Capture the cell that displays the provided text and extract its [x, y] central coordinate. 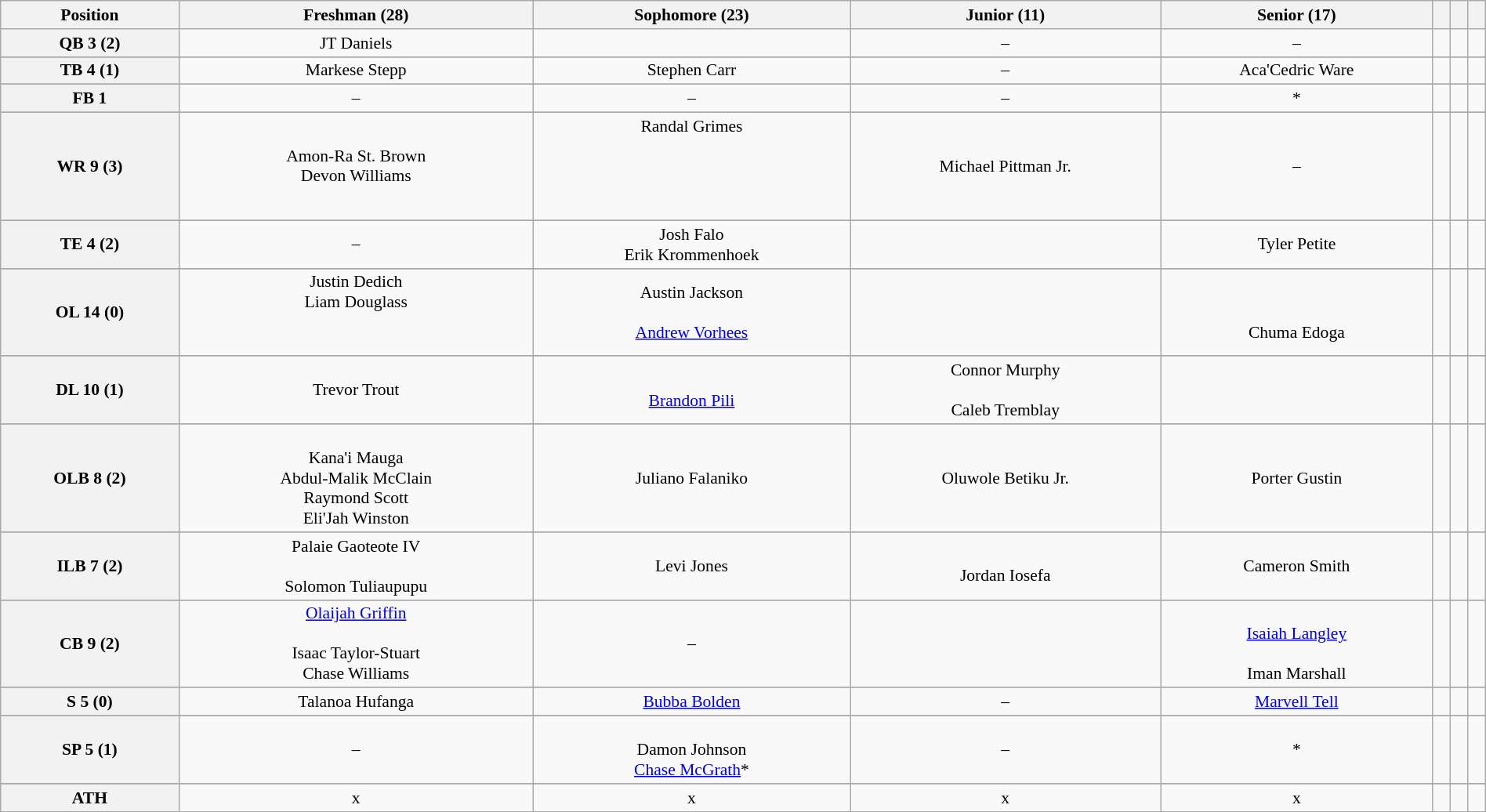
Senior (17) [1296, 15]
Olaijah Griffin Isaac Taylor-Stuart Chase Williams [356, 643]
Marvell Tell [1296, 702]
Justin Dedich Liam Douglass [356, 312]
Position [89, 15]
Stephen Carr [691, 71]
Damon Johnson Chase McGrath* [691, 749]
Randal Grimes [691, 167]
DL 10 (1) [89, 390]
JT Daniels [356, 43]
Palaie Gaoteote IV Solomon Tuliaupupu [356, 566]
Junior (11) [1006, 15]
Markese Stepp [356, 71]
Jordan Iosefa [1006, 566]
Levi Jones [691, 566]
Freshman (28) [356, 15]
Isaiah Langley Iman Marshall [1296, 643]
Connor Murphy Caleb Tremblay [1006, 390]
CB 9 (2) [89, 643]
WR 9 (3) [89, 167]
Trevor Trout [356, 390]
Michael Pittman Jr. [1006, 167]
Tyler Petite [1296, 245]
Talanoa Hufanga [356, 702]
SP 5 (1) [89, 749]
OLB 8 (2) [89, 478]
Amon-Ra St. Brown Devon Williams [356, 167]
TB 4 (1) [89, 71]
OL 14 (0) [89, 312]
Juliano Falaniko [691, 478]
S 5 (0) [89, 702]
Bubba Bolden [691, 702]
Josh Falo Erik Krommenhoek [691, 245]
FB 1 [89, 99]
ATH [89, 798]
ILB 7 (2) [89, 566]
Brandon Pili [691, 390]
Kana'i Mauga Abdul-Malik McClain Raymond Scott Eli'Jah Winston [356, 478]
QB 3 (2) [89, 43]
TE 4 (2) [89, 245]
Austin Jackson Andrew Vorhees [691, 312]
Porter Gustin [1296, 478]
Oluwole Betiku Jr. [1006, 478]
Sophomore (23) [691, 15]
Cameron Smith [1296, 566]
Aca'Cedric Ware [1296, 71]
Chuma Edoga [1296, 312]
